Return [x, y] of the center of cell containing provided text 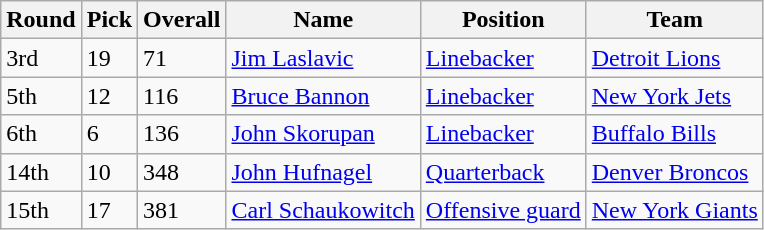
5th [41, 96]
Denver Broncos [674, 172]
6th [41, 134]
Carl Schaukowitch [323, 210]
136 [182, 134]
15th [41, 210]
Team [674, 20]
John Hufnagel [323, 172]
Pick [109, 20]
Position [503, 20]
John Skorupan [323, 134]
14th [41, 172]
Buffalo Bills [674, 134]
116 [182, 96]
19 [109, 58]
6 [109, 134]
Detroit Lions [674, 58]
Name [323, 20]
71 [182, 58]
381 [182, 210]
10 [109, 172]
3rd [41, 58]
Overall [182, 20]
348 [182, 172]
New York Jets [674, 96]
Round [41, 20]
Quarterback [503, 172]
17 [109, 210]
Bruce Bannon [323, 96]
New York Giants [674, 210]
12 [109, 96]
Jim Laslavic [323, 58]
Offensive guard [503, 210]
